For the text-containing cell, return its midpoint in (x, y) coordinate format. 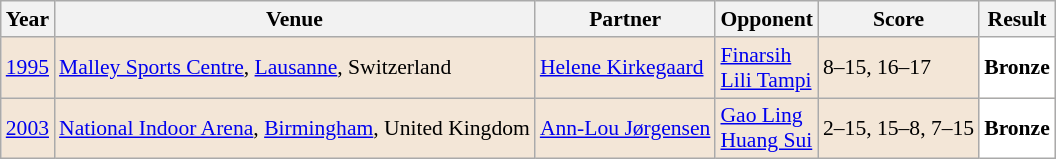
Venue (294, 19)
Helene Kirkegaard (626, 68)
National Indoor Arena, Birmingham, United Kingdom (294, 128)
Opponent (766, 19)
Score (898, 19)
1995 (28, 68)
Year (28, 19)
2003 (28, 128)
Result (1017, 19)
Partner (626, 19)
Finarsih Lili Tampi (766, 68)
2–15, 15–8, 7–15 (898, 128)
Gao Ling Huang Sui (766, 128)
Malley Sports Centre, Lausanne, Switzerland (294, 68)
Ann-Lou Jørgensen (626, 128)
8–15, 16–17 (898, 68)
